Return (X, Y) of the center of cell containing provided text 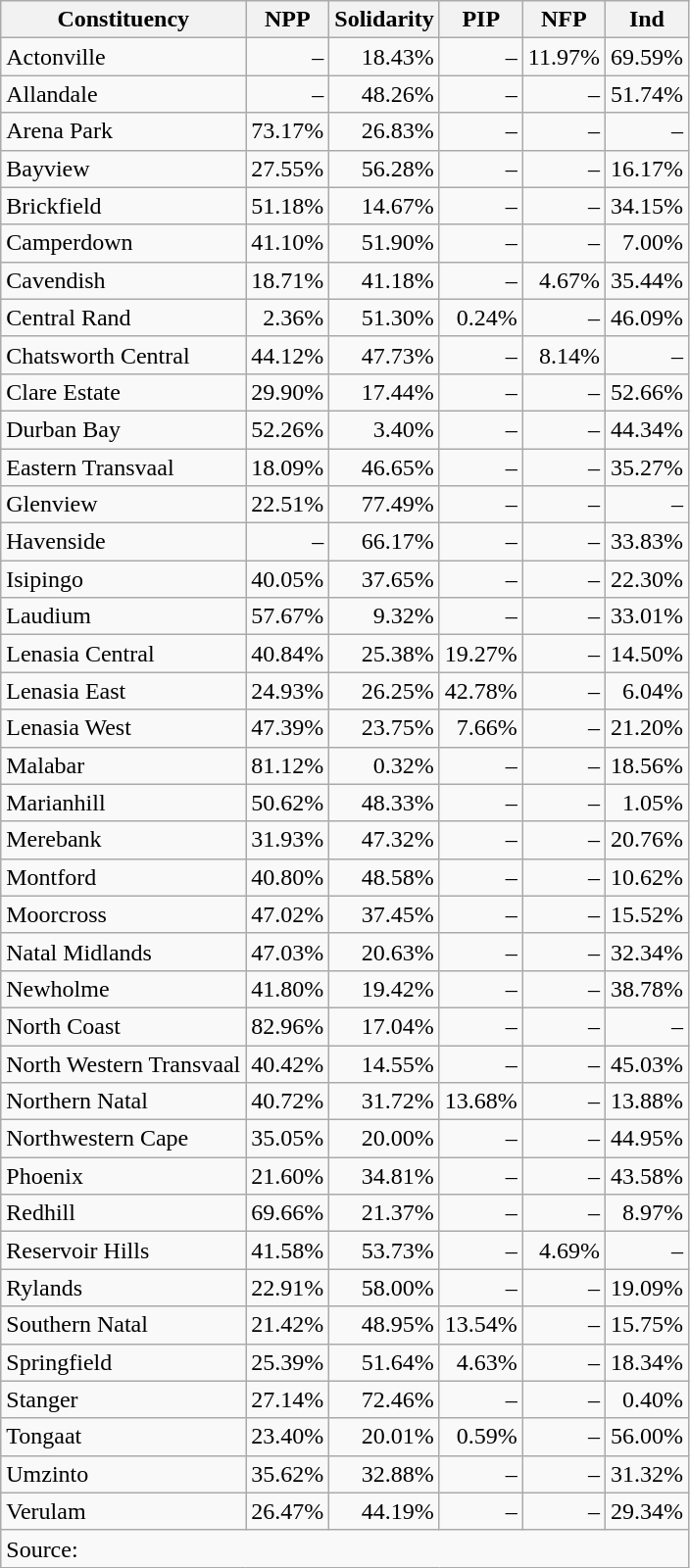
18.71% (288, 280)
44.12% (288, 355)
Camperdown (123, 243)
26.47% (288, 1511)
44.34% (647, 429)
1.05% (647, 803)
35.27% (647, 467)
24.93% (288, 691)
4.69% (564, 1250)
0.40% (647, 1399)
14.50% (647, 654)
29.90% (288, 392)
19.09% (647, 1288)
Allandale (123, 94)
Phoenix (123, 1176)
38.78% (647, 989)
34.15% (647, 206)
Merebank (123, 840)
44.19% (384, 1511)
18.56% (647, 765)
56.00% (647, 1437)
41.18% (384, 280)
48.58% (384, 877)
31.72% (384, 1102)
22.91% (288, 1288)
21.42% (288, 1325)
8.14% (564, 355)
8.97% (647, 1213)
32.34% (647, 952)
14.67% (384, 206)
40.72% (288, 1102)
48.95% (384, 1325)
Havenside (123, 542)
77.49% (384, 505)
Lenasia East (123, 691)
40.84% (288, 654)
58.00% (384, 1288)
57.67% (288, 616)
Brickfield (123, 206)
Isipingo (123, 579)
NFP (564, 20)
27.14% (288, 1399)
50.62% (288, 803)
48.26% (384, 94)
13.54% (480, 1325)
Stanger (123, 1399)
51.90% (384, 243)
48.33% (384, 803)
13.88% (647, 1102)
18.34% (647, 1362)
Montford (123, 877)
Tongaat (123, 1437)
32.88% (384, 1474)
Rylands (123, 1288)
25.38% (384, 654)
51.64% (384, 1362)
Constituency (123, 20)
17.04% (384, 1026)
Source: (345, 1548)
Actonville (123, 57)
35.62% (288, 1474)
3.40% (384, 429)
20.76% (647, 840)
40.80% (288, 877)
Natal Midlands (123, 952)
56.28% (384, 169)
19.27% (480, 654)
Southern Natal (123, 1325)
15.75% (647, 1325)
North Western Transvaal (123, 1063)
81.12% (288, 765)
NPP (288, 20)
Solidarity (384, 20)
Arena Park (123, 131)
Chatsworth Central (123, 355)
19.42% (384, 989)
Laudium (123, 616)
20.00% (384, 1139)
Durban Bay (123, 429)
14.55% (384, 1063)
21.37% (384, 1213)
22.51% (288, 505)
33.01% (647, 616)
Bayview (123, 169)
0.32% (384, 765)
52.26% (288, 429)
4.63% (480, 1362)
2.36% (288, 318)
7.00% (647, 243)
Springfield (123, 1362)
35.44% (647, 280)
20.01% (384, 1437)
22.30% (647, 579)
Northwestern Cape (123, 1139)
45.03% (647, 1063)
66.17% (384, 542)
40.05% (288, 579)
37.45% (384, 914)
46.65% (384, 467)
69.59% (647, 57)
13.68% (480, 1102)
52.66% (647, 392)
41.10% (288, 243)
23.75% (384, 728)
0.24% (480, 318)
Northern Natal (123, 1102)
40.42% (288, 1063)
17.44% (384, 392)
53.73% (384, 1250)
29.34% (647, 1511)
47.03% (288, 952)
73.17% (288, 131)
72.46% (384, 1399)
Ind (647, 20)
51.74% (647, 94)
Glenview (123, 505)
Lenasia West (123, 728)
18.43% (384, 57)
82.96% (288, 1026)
46.09% (647, 318)
Lenasia Central (123, 654)
0.59% (480, 1437)
16.17% (647, 169)
26.83% (384, 131)
15.52% (647, 914)
47.02% (288, 914)
6.04% (647, 691)
Clare Estate (123, 392)
37.65% (384, 579)
20.63% (384, 952)
26.25% (384, 691)
PIP (480, 20)
Marianhill (123, 803)
41.58% (288, 1250)
11.97% (564, 57)
Cavendish (123, 280)
Moorcross (123, 914)
69.66% (288, 1213)
Malabar (123, 765)
North Coast (123, 1026)
33.83% (647, 542)
25.39% (288, 1362)
47.32% (384, 840)
51.18% (288, 206)
21.60% (288, 1176)
Newholme (123, 989)
18.09% (288, 467)
Central Rand (123, 318)
Verulam (123, 1511)
7.66% (480, 728)
27.55% (288, 169)
34.81% (384, 1176)
31.93% (288, 840)
Eastern Transvaal (123, 467)
23.40% (288, 1437)
10.62% (647, 877)
4.67% (564, 280)
51.30% (384, 318)
31.32% (647, 1474)
43.58% (647, 1176)
44.95% (647, 1139)
Redhill (123, 1213)
41.80% (288, 989)
42.78% (480, 691)
21.20% (647, 728)
Reservoir Hills (123, 1250)
47.39% (288, 728)
47.73% (384, 355)
Umzinto (123, 1474)
9.32% (384, 616)
35.05% (288, 1139)
